Capture the cell that displays the provided text and extract its (X, Y) central coordinate. 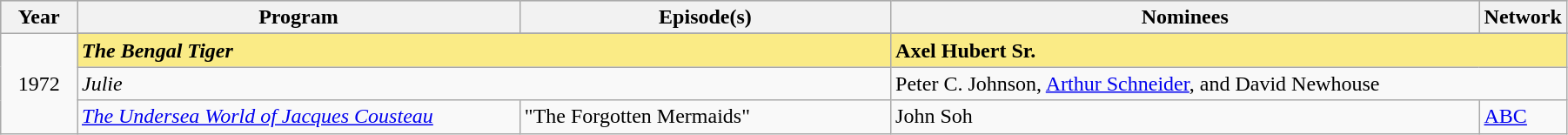
Episode(s) (705, 17)
ABC (1523, 117)
John Soh (1185, 117)
The Undersea World of Jacques Cousteau (298, 117)
"The Forgotten Mermaids" (705, 117)
Nominees (1185, 17)
Network (1523, 17)
Axel Hubert Sr. (1229, 51)
Year (39, 17)
Julie (484, 84)
Program (298, 17)
Peter C. Johnson, Arthur Schneider, and David Newhouse (1229, 84)
The Bengal Tiger (484, 51)
1972 (39, 84)
